From the cell containing the given text, extract its center point as [X, Y] coordinate. 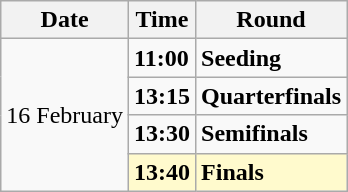
13:40 [162, 172]
Date [65, 20]
Quarterfinals [272, 96]
Round [272, 20]
Seeding [272, 58]
13:15 [162, 96]
16 February [65, 115]
11:00 [162, 58]
Semifinals [272, 134]
Finals [272, 172]
13:30 [162, 134]
Time [162, 20]
